Locate the cell with the specified text and output its (X, Y) center coordinate. 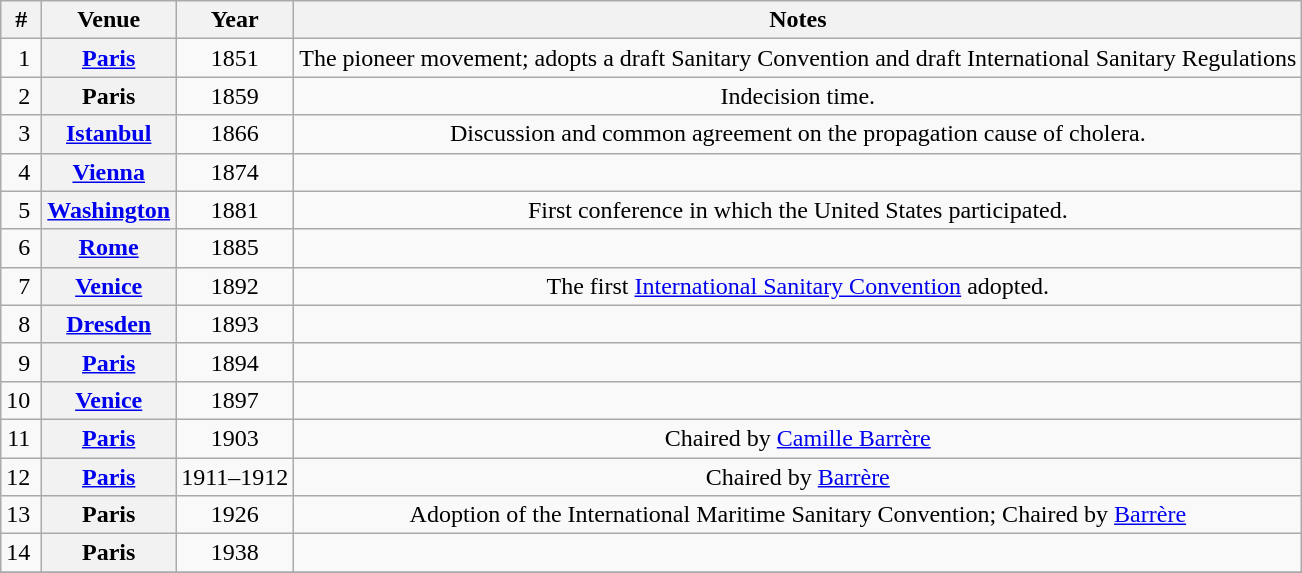
Notes (798, 20)
The first International Sanitary Convention adopted. (798, 286)
1894 (235, 362)
1911–1912 (235, 477)
Rome (109, 248)
6 (22, 248)
11 (22, 438)
7 (22, 286)
1851 (235, 58)
4 (22, 172)
1881 (235, 210)
Chaired by Camille Barrère (798, 438)
13 (22, 515)
Adoption of the International Maritime Sanitary Convention; Chaired by Barrère (798, 515)
3 (22, 134)
Istanbul (109, 134)
1 (22, 58)
1866 (235, 134)
# (22, 20)
1903 (235, 438)
Washington (109, 210)
Vienna (109, 172)
2 (22, 96)
Year (235, 20)
1926 (235, 515)
10 (22, 400)
1874 (235, 172)
Indecision time. (798, 96)
Venue (109, 20)
1897 (235, 400)
Dresden (109, 324)
1859 (235, 96)
1885 (235, 248)
5 (22, 210)
8 (22, 324)
1938 (235, 553)
14 (22, 553)
9 (22, 362)
12 (22, 477)
Chaired by Barrère (798, 477)
The pioneer movement; adopts a draft Sanitary Convention and draft International Sanitary Regulations (798, 58)
1892 (235, 286)
First conference in which the United States participated. (798, 210)
1893 (235, 324)
Discussion and common agreement on the propagation cause of cholera. (798, 134)
